Return the [x, y] coordinate for the center point of the cell that contains the specified text.  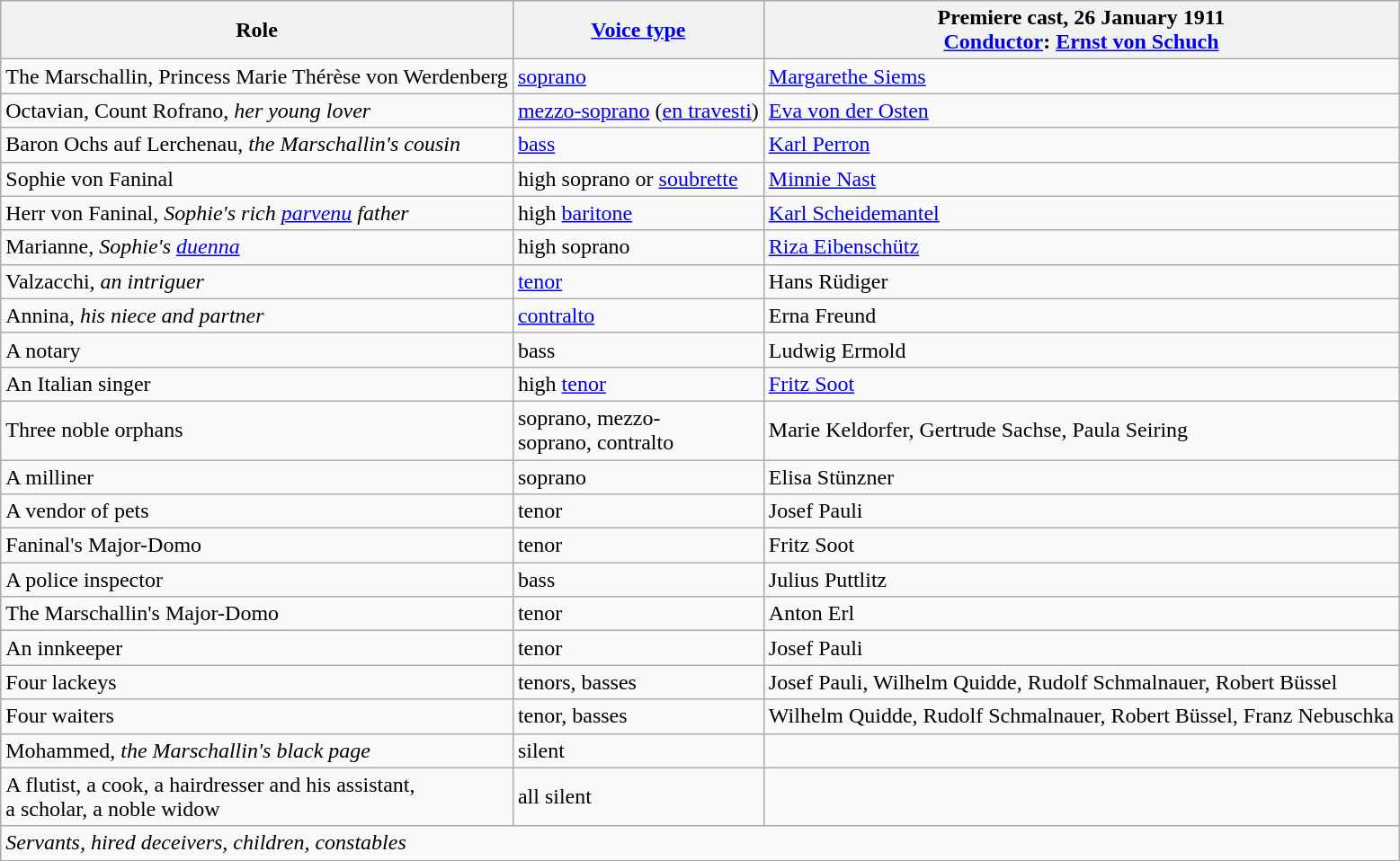
The Marschallin's Major-Domo [257, 614]
tenor, basses [638, 716]
Julius Puttlitz [1081, 580]
The Marschallin, Princess Marie Thérèse von Werdenberg [257, 76]
Role [257, 31]
high soprano [638, 247]
high baritone [638, 213]
Anton Erl [1081, 614]
Karl Scheidemantel [1081, 213]
Wilhelm Quidde, Rudolf Schmalnauer, Robert Büssel, Franz Nebuschka [1081, 716]
Karl Perron [1081, 145]
Hans Rüdiger [1081, 281]
Elisa Stünzner [1081, 477]
Josef Pauli, Wilhelm Quidde, Rudolf Schmalnauer, Robert Büssel [1081, 682]
mezzo-soprano (en travesti) [638, 111]
An Italian singer [257, 384]
high soprano or soubrette [638, 179]
Three noble orphans [257, 430]
Octavian, Count Rofrano, her young lover [257, 111]
Four lackeys [257, 682]
Faninal's Major-Domo [257, 546]
Marianne, Sophie's duenna [257, 247]
Four waiters [257, 716]
Herr von Faninal, Sophie's rich parvenu father [257, 213]
Eva von der Osten [1081, 111]
A milliner [257, 477]
Riza Eibenschütz [1081, 247]
Annina, his niece and partner [257, 315]
Valzacchi, an intriguer [257, 281]
Marie Keldorfer, Gertrude Sachse, Paula Seiring [1081, 430]
Sophie von Faninal [257, 179]
tenors, basses [638, 682]
Minnie Nast [1081, 179]
Margarethe Siems [1081, 76]
contralto [638, 315]
Voice type [638, 31]
silent [638, 750]
An innkeeper [257, 648]
Ludwig Ermold [1081, 350]
Servants, hired deceivers, children, constables [700, 843]
A vendor of pets [257, 511]
A police inspector [257, 580]
Baron Ochs auf Lerchenau, the Marschallin's cousin [257, 145]
Erna Freund [1081, 315]
high tenor [638, 384]
A notary [257, 350]
Premiere cast, 26 January 1911Conductor: Ernst von Schuch [1081, 31]
soprano, mezzo-soprano, contralto [638, 430]
Mohammed, the Marschallin's black page [257, 750]
all silent [638, 796]
A flutist, a cook, a hairdresser and his assistant,a scholar, a noble widow [257, 796]
